Return the [X, Y] coordinate for the center point of the cell that contains the specified text.  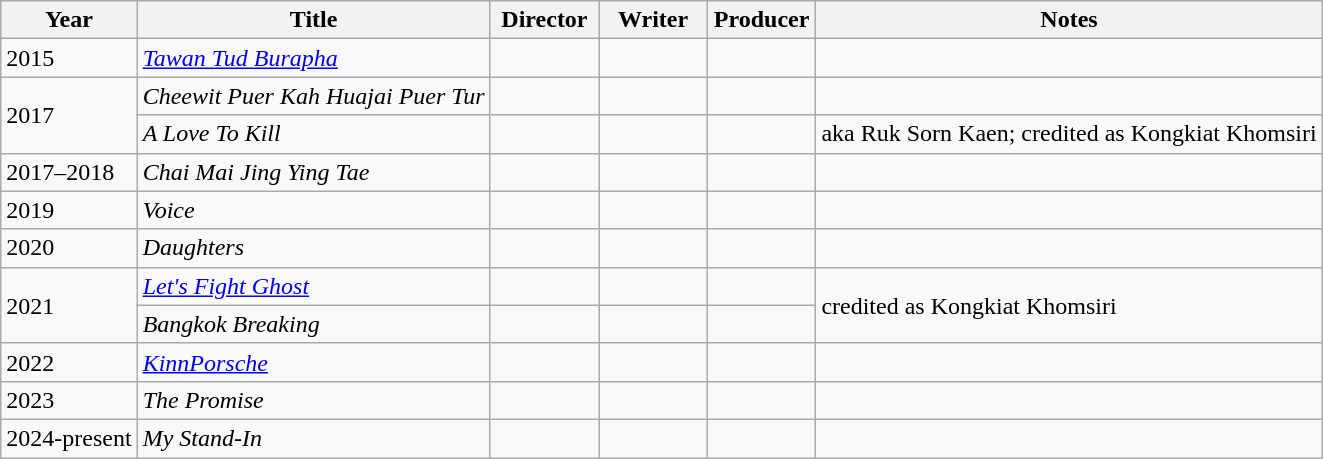
2021 [69, 305]
Daughters [314, 248]
A Love To Kill [314, 134]
credited as Kongkiat Khomsiri [1069, 305]
Producer [762, 20]
Director [544, 20]
My Stand-In [314, 438]
Title [314, 20]
2019 [69, 210]
Voice [314, 210]
Cheewit Puer Kah Huajai Puer Tur [314, 96]
2023 [69, 400]
aka Ruk Sorn Kaen; credited as Kongkiat Khomsiri [1069, 134]
2017 [69, 115]
Tawan Tud Burapha [314, 58]
Chai Mai Jing Ying Tae [314, 172]
Let's Fight Ghost [314, 286]
2020 [69, 248]
2024-present [69, 438]
Year [69, 20]
Writer [654, 20]
KinnPorsche [314, 362]
Bangkok Breaking [314, 324]
The Promise [314, 400]
2022 [69, 362]
2017–2018 [69, 172]
2015 [69, 58]
Notes [1069, 20]
